Pinpoint the cell where the given text exists, returning its [X, Y] midpoint coordinate. 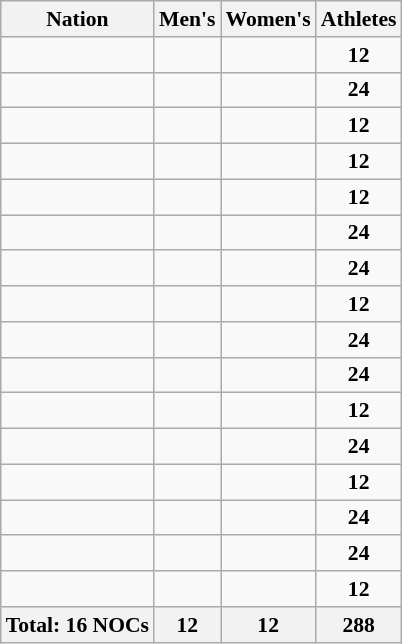
288 [359, 625]
Nation [78, 19]
Men's [187, 19]
Women's [268, 19]
Athletes [359, 19]
Total: 16 NOCs [78, 625]
